Output the (x, y) coordinate of the center of the cell containing the given text.  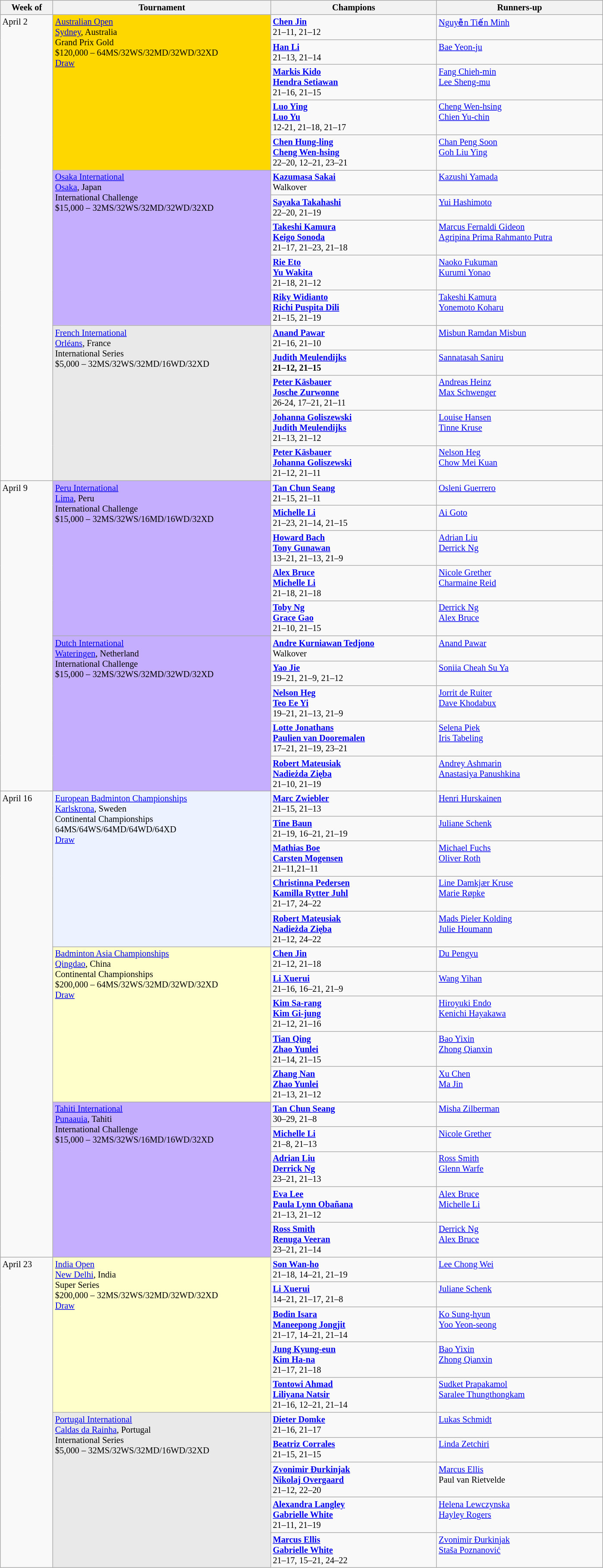
Eva Lee Paula Lynn Obañana21–13, 21–12 (354, 1204)
Zvonimir Đurkinjak Staša Poznanović (519, 1550)
Nelson Heg Chow Mei Kuan (519, 463)
April 23 (27, 1412)
Bodin Isara Maneepong Jongjit21–17, 14–21, 21–14 (354, 1324)
Peter Käsbauer Josche Zurwonne26-24, 17–21, 21–11 (354, 393)
Jung Kyung-eun Kim Ha-na21–17, 21–18 (354, 1359)
Mathias Boe Carsten Mogensen 21–11,21–11 (354, 859)
Adrian Liu Derrick Ng23–21, 21–13 (354, 1169)
Alexandra Langley Gabrielle White21–11, 21–19 (354, 1515)
Badminton Asia ChampionshipsQingdao, China Continental Championships$200,000 – 64MS/32WS/32MD/32WD/32XDDraw (162, 1024)
Wang Yihan (519, 984)
Osaka InternationalOsaka, JapanInternational Challenge$15,000 – 32MS/32WS/32MD/32WD/32XD (162, 247)
French InternationalOrléans, FranceInternational Series $5,000 – 32MS/32WS/32MD/16WD/32XD (162, 403)
Christinna Pedersen Kamilla Rytter Juhl 21–17, 24–22 (354, 893)
Sayaka Takahashi22–20, 21–19 (354, 207)
Cheng Wen-hsing Chien Yu-chin (519, 117)
Marc Zwiebler21–15, 21–13 (354, 803)
Andreas Heinz Max Schwenger (519, 393)
Yui Hashimoto (519, 207)
Dutch InternationalWateringen, NetherlandInternational Challenge$15,000 – 32MS/32WS/32MD/32WD/32XD (162, 713)
Andrey Ashmarin Anastasiya Panushkina (519, 774)
Ai Goto (519, 518)
Fang Chieh-min Lee Sheng-mu (519, 82)
Henri Hurskainen (519, 803)
Chen Jin21–12, 21–18 (354, 959)
European Badminton ChampionshipsKarlskrona, SwedenContinental Championships 64MS/64WS/64MD/64WD/64XDDraw (162, 868)
Rie Eto Yu Wakita21–18, 21–12 (354, 272)
Robert Mateusiak Nadieżda Zięba 21–12, 24–22 (354, 929)
Selena Piek Iris Tabeling (519, 738)
Michelle Li21–23, 21–14, 21–15 (354, 518)
Chen Hung-ling Cheng Wen-hsing22–20, 12–21, 23–21 (354, 153)
Ross Smith Renuga Veeran23–21, 21–14 (354, 1240)
Dieter Domke21–16, 21–17 (354, 1425)
Sannatasah Saniru (519, 362)
Sudket Prapakamol Saralee Thungthongkam (519, 1395)
Misha Zilberman (519, 1114)
Du Pengyu (519, 959)
Marcus Ellis Gabrielle White21–17, 15–21, 24–22 (354, 1550)
Nelson Heg Teo Ee Yi19–21, 21–13, 21–9 (354, 703)
April 2 (27, 247)
Nguyễn Tiến Minh (519, 27)
Peter Käsbauer Johanna Goliszewski21–12, 21–11 (354, 463)
Lotte Jonathans Paulien van Dooremalen17–21, 21–19, 23–21 (354, 738)
Chan Peng Soon Goh Liu Ying (519, 153)
Misbun Ramdan Misbun (519, 338)
Adrian Liu Derrick Ng (519, 548)
Tine Baun21–19, 16–21, 21–19 (354, 828)
Ross Smith Glenn Warfe (519, 1169)
Judith Meulendijks21–12, 21–15 (354, 362)
Ko Sung-hyun Yoo Yeon-seong (519, 1324)
Michael Fuchs Oliver Roth (519, 859)
Chen Jin21–11, 21–12 (354, 27)
Portugal InternationalCaldas da Rainha, PortugalInternational Series$5,000 – 32MS/32WS/32MD/16WD/32XD (162, 1490)
April 16 (27, 1024)
Kazushi Yamada (519, 182)
Kazumasa SakaiWalkover (354, 182)
Marcus Ellis Paul van Rietvelde (519, 1480)
Li Xuerui14–21, 21–17, 21–8 (354, 1294)
Helena Lewczynska Hayley Rogers (519, 1515)
Toby Ng Grace Gao21–10, 21–15 (354, 618)
Tan Chun Seang21–15, 21–11 (354, 493)
Tournament (162, 7)
Beatriz Corrales21–15, 21–15 (354, 1449)
Australian OpenSydney, AustraliaGrand Prix Gold$120,000 – 64MS/32WS/32MD/32WD/32XDDraw (162, 92)
Alex Bruce Michelle Li21–18, 21–18 (354, 583)
Xu Chen Ma Jin (519, 1084)
Takeshi Kamura Keigo Sonoda21–17, 21–23, 21–18 (354, 237)
Nicole Grether Charmaine Reid (519, 583)
Lukas Schmidt (519, 1425)
Lee Chong Wei (519, 1269)
Tian Qing Zhao Yunlei21–14, 21–15 (354, 1049)
Li Xuerui21–16, 16–21, 21–9 (354, 984)
India OpenNew Delhi, IndiaSuper Series$200,000 – 32MS/32WS/32MD/32WD/32XDDraw (162, 1334)
Week of (27, 7)
Howard Bach Tony Gunawan13–21, 21–13, 21–9 (354, 548)
Takeshi Kamura Yonemoto Koharu (519, 308)
Johanna Goliszewski Judith Meulendijks21–13, 21–12 (354, 428)
Tontowi Ahmad Liliyana Natsir21–16, 12–21, 21–14 (354, 1395)
Line Damkjær Kruse Marie Røpke (519, 893)
Naoko Fukuman Kurumi Yonao (519, 272)
Runners-up (519, 7)
Alex Bruce Michelle Li (519, 1204)
Luo Ying Luo Yu12-21, 21–18, 21–17 (354, 117)
Peru InternationalLima, PeruInternational Challenge$15,000 – 32MS/32WS/16MD/16WD/32XD (162, 558)
Champions (354, 7)
Tahiti InternationalPunaauia, Tahiti International Challenge$15,000 – 32MS/32WS/16MD/16WD/32XD (162, 1179)
Tan Chun Seang30–29, 21–8 (354, 1114)
Louise Hansen Tinne Kruse (519, 428)
Robert Mateusiak Nadieżda Zięba21–10, 21–19 (354, 774)
Bae Yeon-ju (519, 52)
Anand Pawar21–16, 21–10 (354, 338)
Marcus Fernaldi Gideon Agripina Prima Rahmanto Putra (519, 237)
Anand Pawar (519, 648)
Riky Widianto Richi Puspita Dili21–15, 21–19 (354, 308)
Osleni Guerrero (519, 493)
Soniia Cheah Su Ya (519, 673)
Markis Kido Hendra Setiawan21–16, 21–15 (354, 82)
Zvonimir Đurkinjak Nikolaj Overgaard21–12, 22–20 (354, 1480)
Son Wan-ho21–18, 14–21, 21–19 (354, 1269)
Han Li21–13, 21–14 (354, 52)
Hiroyuki Endo Kenichi Hayakawa (519, 1014)
Yao Jie19–21, 21–9, 21–12 (354, 673)
Michelle Li21–8, 21–13 (354, 1139)
Kim Sa-rang Kim Gi-jung21–12, 21–16 (354, 1014)
Jorrit de Ruiter Dave Khodabux (519, 703)
Zhang Nan Zhao Yunlei21–13, 21–12 (354, 1084)
Nicole Grether (519, 1139)
Mads Pieler Kolding Julie Houmann (519, 929)
Andre Kurniawan TedjonoWalkover (354, 648)
Linda Zetchiri (519, 1449)
April 9 (27, 636)
